Capture the cell that displays the provided text and extract its (x, y) central coordinate. 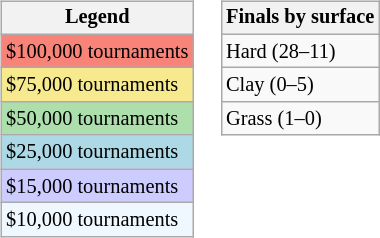
Legend (97, 18)
$10,000 tournaments (97, 220)
$15,000 tournaments (97, 186)
$50,000 tournaments (97, 119)
Grass (1–0) (300, 119)
$25,000 tournaments (97, 152)
Hard (28–11) (300, 51)
Finals by surface (300, 18)
$100,000 tournaments (97, 51)
Clay (0–5) (300, 85)
$75,000 tournaments (97, 85)
